From the cell containing the given text, extract its center point as (x, y) coordinate. 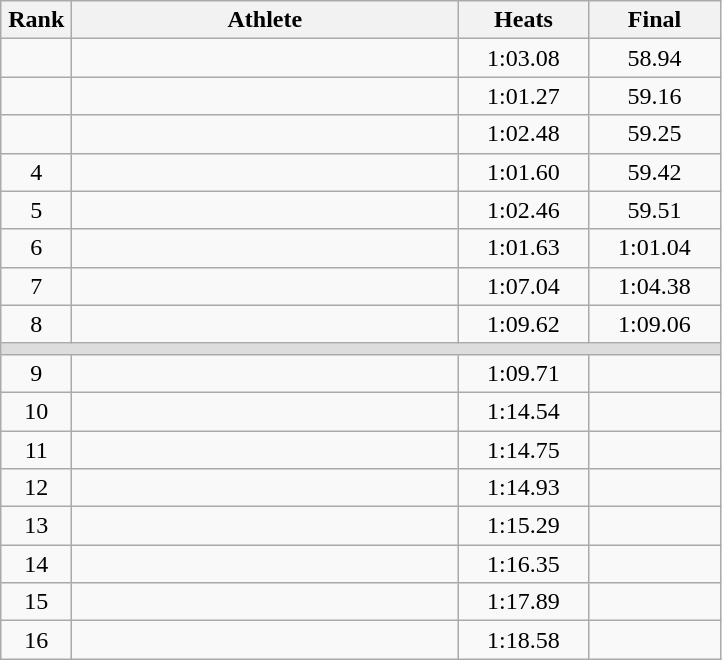
9 (36, 373)
1:09.06 (654, 324)
11 (36, 449)
59.42 (654, 172)
1:01.63 (524, 248)
59.51 (654, 210)
5 (36, 210)
12 (36, 488)
1:01.04 (654, 248)
1:16.35 (524, 564)
Rank (36, 20)
1:09.62 (524, 324)
15 (36, 602)
Final (654, 20)
1:17.89 (524, 602)
1:03.08 (524, 58)
1:01.60 (524, 172)
7 (36, 286)
1:15.29 (524, 526)
1:01.27 (524, 96)
Heats (524, 20)
8 (36, 324)
16 (36, 640)
6 (36, 248)
1:18.58 (524, 640)
1:04.38 (654, 286)
1:02.48 (524, 134)
1:09.71 (524, 373)
1:14.75 (524, 449)
1:07.04 (524, 286)
10 (36, 411)
1:02.46 (524, 210)
14 (36, 564)
1:14.93 (524, 488)
59.25 (654, 134)
1:14.54 (524, 411)
Athlete (265, 20)
4 (36, 172)
59.16 (654, 96)
13 (36, 526)
58.94 (654, 58)
